For the text-containing cell, return its midpoint in (x, y) coordinate format. 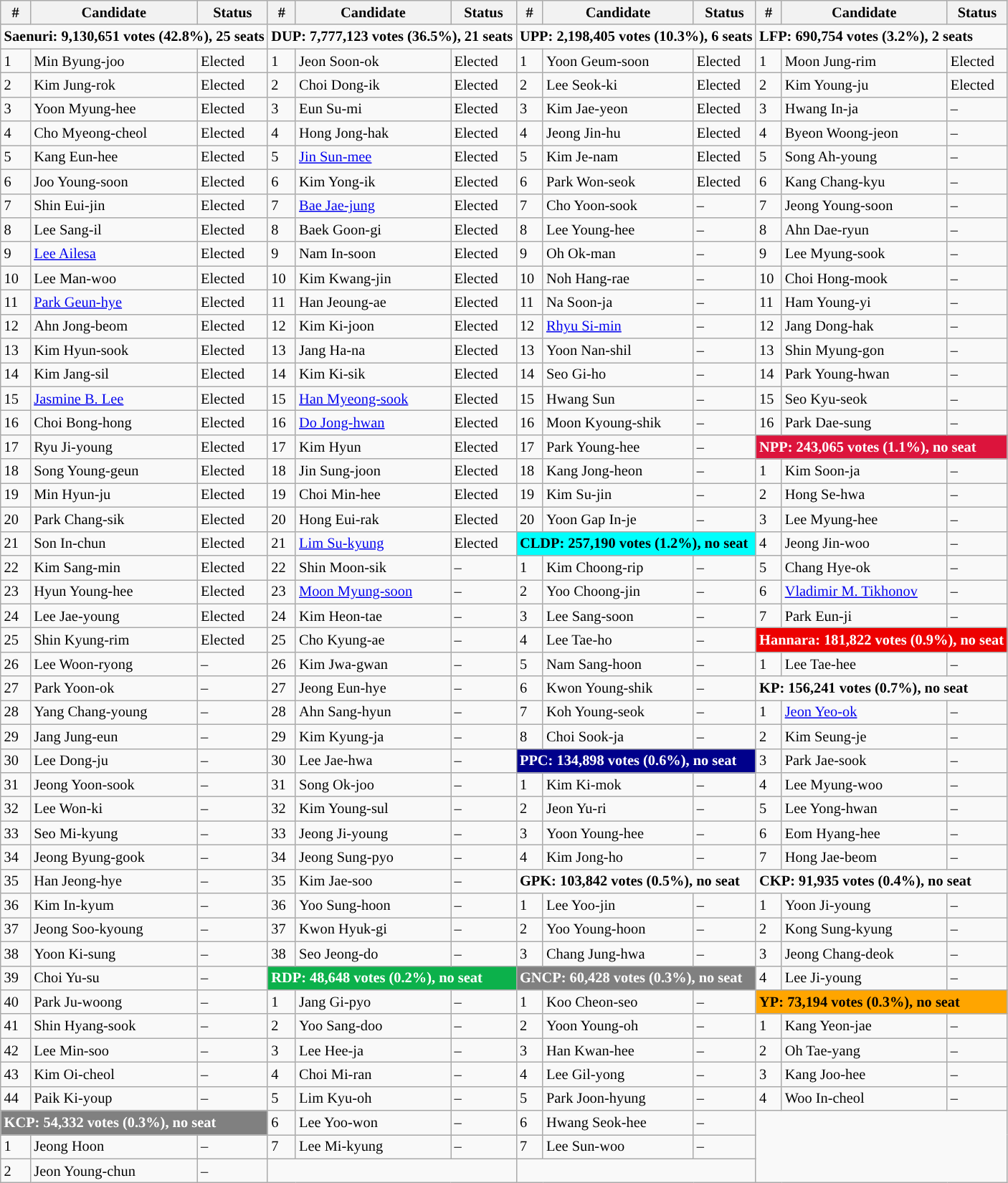
Oh Tae-yang (865, 1050)
Lee Yoo-jin (618, 906)
Kang Jong-heon (618, 471)
Kim Kyung-ja (373, 736)
Yoon Gap In-je (618, 519)
Lee Ji-young (865, 978)
Lee Myung-woo (865, 784)
Lee Gil-yong (618, 1074)
Joo Young-soon (113, 181)
Ahn Dae-ryun (865, 229)
Park Ju-woong (113, 1002)
Na Soon-ja (618, 302)
Choi Hong-mook (865, 278)
Kim In-kyum (113, 906)
Jeon Young-chun (113, 1171)
Lee Sang-soon (618, 616)
Jasmine B. Lee (113, 399)
Lee Min-soo (113, 1050)
Jeong Yoon-sook (113, 784)
Lee Dong-ju (113, 761)
Kwon Hyuk-gi (373, 929)
Jang Ha-na (373, 351)
Kim Jong-ho (618, 857)
Seo Gi-ho (618, 374)
Jeong Eun-hye (373, 688)
Kim Jae-soo (373, 881)
Koo Cheon-seo (618, 1002)
Kim Je-nam (618, 157)
Kim Jung-rok (113, 85)
Han Myeong-sook (373, 399)
Kim Heon-tae (373, 616)
Kim Young-sul (373, 809)
Hwang Sun (618, 399)
Moon Myung-soon (373, 591)
Kim Ki-sik (373, 374)
Hong Jong-hak (373, 133)
Hong Jae-beom (865, 857)
Lee Sang-il (113, 229)
Han Jeong-hye (113, 881)
Shin Kyung-rim (113, 640)
Saenuri: 9,130,651 votes (42.8%), 25 seats (135, 37)
Kim Soon-ja (865, 471)
42 (16, 1050)
Kang Chang-kyu (865, 181)
Jang Gi-pyo (373, 1002)
Kim Hyun-sook (113, 351)
Jeon Yeo-ok (865, 712)
Baek Goon-gi (373, 229)
Jeong Byung-gook (113, 857)
LFP: 690,754 votes (3.2%), 2 seats (882, 37)
Choi Mi-ran (373, 1074)
Shin Eui-jin (113, 206)
Kim Jae-yeon (618, 109)
PPC: 134,898 votes (0.6%), no seat (636, 761)
Oh Ok-man (618, 254)
Kim Hyun (373, 447)
Cho Myeong-cheol (113, 133)
Moon Jung-rim (865, 61)
Park Young-hee (618, 447)
Hwang In-ja (865, 109)
Ryu Ji-young (113, 447)
Jeon Soon-ok (373, 61)
Lee Myung-sook (865, 254)
Yoon Ki-sung (113, 954)
Noh Hang-rae (618, 278)
Jang Dong-hak (865, 326)
Kim Choong-rip (618, 567)
GNCP: 60,428 votes (0.3%), no seat (636, 978)
Hong Eui-rak (373, 519)
Eom Hyang-hee (865, 833)
Jin Sung-joon (373, 471)
Jeong Ji-young (373, 833)
43 (16, 1074)
Jeong Sung-pyo (373, 857)
Lee Jae-young (113, 616)
Kang Joo-hee (865, 1074)
Nam In-soon (373, 254)
Hyun Young-hee (113, 591)
Park Joon-hyung (618, 1098)
Park Eun-ji (865, 616)
Lee Man-woo (113, 278)
Bae Jae-jung (373, 206)
Kim Sang-min (113, 567)
Woo In-cheol (865, 1098)
NPP: 243,065 votes (1.1%), no seat (882, 447)
Song Ok-joo (373, 784)
Choi Dong-ik (373, 85)
Chang Jung-hwa (618, 954)
Chang Hye-ok (865, 567)
Lim Su-kyung (373, 543)
Shin Hyang-sook (113, 1026)
Lee Yoo-won (373, 1123)
Lee Tae-hee (865, 664)
Lee Seok-ki (618, 85)
Park Yoon-ok (113, 688)
KP: 156,241 votes (0.7%), no seat (882, 688)
Kim Jang-sil (113, 374)
39 (16, 978)
Park Dae-sung (865, 422)
Moon Kyoung-shik (618, 422)
Byeon Woong-jeon (865, 133)
Kim Su-jin (618, 495)
Koh Young-seok (618, 712)
Choi Yu-su (113, 978)
Do Jong-hwan (373, 422)
Choi Bong-hong (113, 422)
Lee Sun-woo (618, 1146)
Shin Moon-sik (373, 567)
Lee Tae-ho (618, 640)
Kim Ki-mok (618, 784)
Lee Woon-ryong (113, 664)
Jeong Jin-hu (618, 133)
Kang Yeon-jae (865, 1026)
Kim Kwang-jin (373, 278)
Choi Min-hee (373, 495)
Park Chang-sik (113, 519)
UPP: 2,198,405 votes (10.3%), 6 seats (636, 37)
Yoon Young-hee (618, 833)
Vladimir M. Tikhonov (865, 591)
Yoo Young-hoon (618, 929)
Yoon Geum-soon (618, 61)
Song Ah-young (865, 157)
Lee Jae-hwa (373, 761)
Kwon Young-shik (618, 688)
Jin Sun-mee (373, 157)
Ahn Sang-hyun (373, 712)
YP: 73,194 votes (0.3%), no seat (882, 1002)
Lee Won-ki (113, 809)
Hong Se-hwa (865, 495)
Shin Myung-gon (865, 351)
Yang Chang-young (113, 712)
Hannara: 181,822 votes (0.9%), no seat (882, 640)
Han Jeoung-ae (373, 302)
Kim Seung-je (865, 736)
Nam Sang-hoon (618, 664)
Park Jae-sook (865, 761)
Kim Young-ju (865, 85)
KCP: 54,332 votes (0.3%), no seat (135, 1123)
Lee Yong-hwan (865, 809)
Kim Oi-cheol (113, 1074)
Seo Kyu-seok (865, 399)
RDP: 48,648 votes (0.2%), no seat (391, 978)
Lee Myung-hee (865, 519)
Park Won-seok (618, 181)
CKP: 91,935 votes (0.4%), no seat (882, 881)
Jeong Young-soon (865, 206)
Ahn Jong-beom (113, 326)
Yoon Nan-shil (618, 351)
Song Young-geun (113, 471)
44 (16, 1098)
Kim Jwa-gwan (373, 664)
Rhyu Si-min (618, 326)
Jeon Yu-ri (618, 809)
Kim Ki-joon (373, 326)
Son In-chun (113, 543)
CLDP: 257,190 votes (1.2%), no seat (636, 543)
Yoon Ji-young (865, 906)
Kong Sung-kyung (865, 929)
Cho Kyung-ae (373, 640)
Jeong Chang-deok (865, 954)
Lee Ailesa (113, 254)
Lee Hee-ja (373, 1050)
Hwang Seok-hee (618, 1123)
Min Byung-joo (113, 61)
GPK: 103,842 votes (0.5%), no seat (636, 881)
Paik Ki-youp (113, 1098)
Yoo Sang-doo (373, 1026)
Choi Sook-ja (618, 736)
Seo Jeong-do (373, 954)
Seo Mi-kyung (113, 833)
Lim Kyu-oh (373, 1098)
Jeong Hoon (113, 1146)
Yoo Choong-jin (618, 591)
Park Geun-hye (113, 302)
DUP: 7,777,123 votes (36.5%), 21 seats (391, 37)
Han Kwan-hee (618, 1050)
Yoo Sung-hoon (373, 906)
Yoon Myung-hee (113, 109)
Jang Jung-eun (113, 736)
41 (16, 1026)
Lee Young-hee (618, 229)
Jeong Soo-kyoung (113, 929)
40 (16, 1002)
Park Young-hwan (865, 374)
Ham Young-yi (865, 302)
Min Hyun-ju (113, 495)
Eun Su-mi (373, 109)
Yoon Young-oh (618, 1026)
Kim Yong-ik (373, 181)
Lee Mi-kyung (373, 1146)
Cho Yoon-sook (618, 206)
Jeong Jin-woo (865, 543)
Kang Eun-hee (113, 157)
